Find where the given text appears and provide that cell's center as (x, y) coordinate. 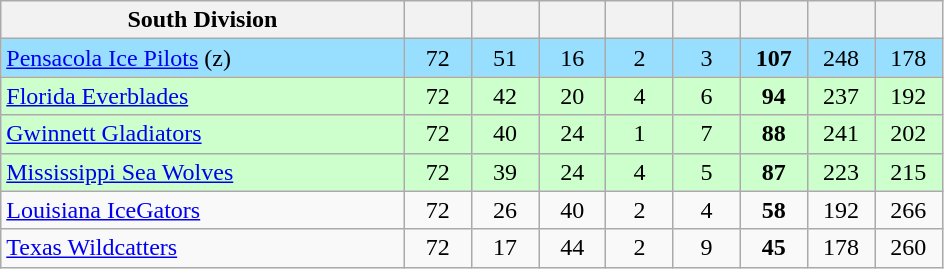
107 (774, 58)
42 (504, 96)
5 (706, 172)
44 (572, 248)
87 (774, 172)
3 (706, 58)
45 (774, 248)
248 (840, 58)
16 (572, 58)
1 (640, 134)
241 (840, 134)
88 (774, 134)
215 (908, 172)
7 (706, 134)
223 (840, 172)
Gwinnett Gladiators (202, 134)
202 (908, 134)
Florida Everblades (202, 96)
Louisiana IceGators (202, 210)
Mississippi Sea Wolves (202, 172)
58 (774, 210)
South Division (202, 20)
20 (572, 96)
39 (504, 172)
Pensacola Ice Pilots (z) (202, 58)
26 (504, 210)
6 (706, 96)
266 (908, 210)
51 (504, 58)
9 (706, 248)
Texas Wildcatters (202, 248)
260 (908, 248)
94 (774, 96)
17 (504, 248)
237 (840, 96)
